Return the (X, Y) coordinate for the center point of the cell that contains the specified text.  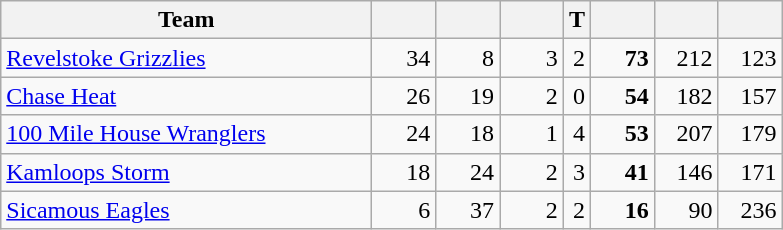
212 (686, 58)
207 (686, 134)
73 (622, 58)
19 (468, 96)
37 (468, 210)
54 (622, 96)
Chase Heat (186, 96)
90 (686, 210)
41 (622, 172)
34 (404, 58)
182 (686, 96)
26 (404, 96)
8 (468, 58)
Team (186, 20)
6 (404, 210)
1 (532, 134)
100 Mile House Wranglers (186, 134)
179 (750, 134)
123 (750, 58)
157 (750, 96)
4 (576, 134)
0 (576, 96)
236 (750, 210)
Revelstoke Grizzlies (186, 58)
53 (622, 134)
16 (622, 210)
146 (686, 172)
Kamloops Storm (186, 172)
T (576, 20)
Sicamous Eagles (186, 210)
171 (750, 172)
